Return the [x, y] coordinate for the center point of the cell that contains the specified text.  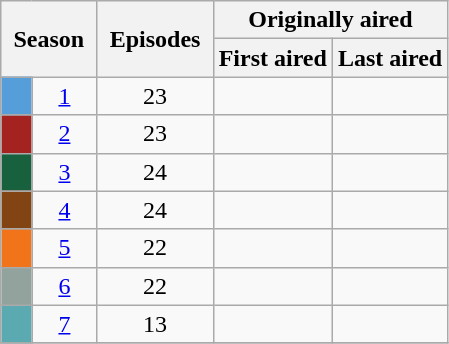
First aired [272, 58]
Originally aired [330, 20]
Last aired [390, 58]
7 [64, 324]
13 [155, 324]
3 [64, 172]
Episodes [155, 39]
1 [64, 96]
4 [64, 210]
6 [64, 286]
5 [64, 248]
Season [49, 39]
2 [64, 134]
